Capture the cell that displays the provided text and extract its (x, y) central coordinate. 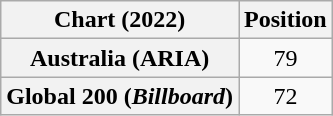
72 (285, 96)
Chart (2022) (120, 20)
Global 200 (Billboard) (120, 96)
Australia (ARIA) (120, 58)
79 (285, 58)
Position (285, 20)
